Extract the [X, Y] coordinate from the center of the cell holding the provided text.  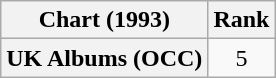
UK Albums (OCC) [104, 58]
Chart (1993) [104, 20]
Rank [242, 20]
5 [242, 58]
